Return (X, Y) of the center of cell containing provided text 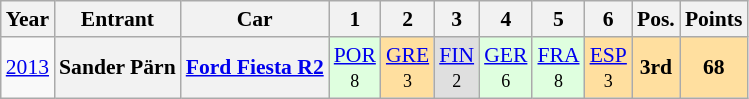
FRA8 (558, 68)
3rd (656, 68)
68 (714, 68)
Entrant (118, 19)
4 (506, 19)
5 (558, 19)
Pos. (656, 19)
1 (355, 19)
Ford Fiesta R2 (255, 68)
Car (255, 19)
Year (28, 19)
ESP3 (608, 68)
POR8 (355, 68)
3 (456, 19)
2013 (28, 68)
GRE3 (408, 68)
FIN2 (456, 68)
2 (408, 19)
Points (714, 19)
GER6 (506, 68)
6 (608, 19)
Sander Pärn (118, 68)
